Search for the cell housing the specified text and yield its [x, y] center coordinate. 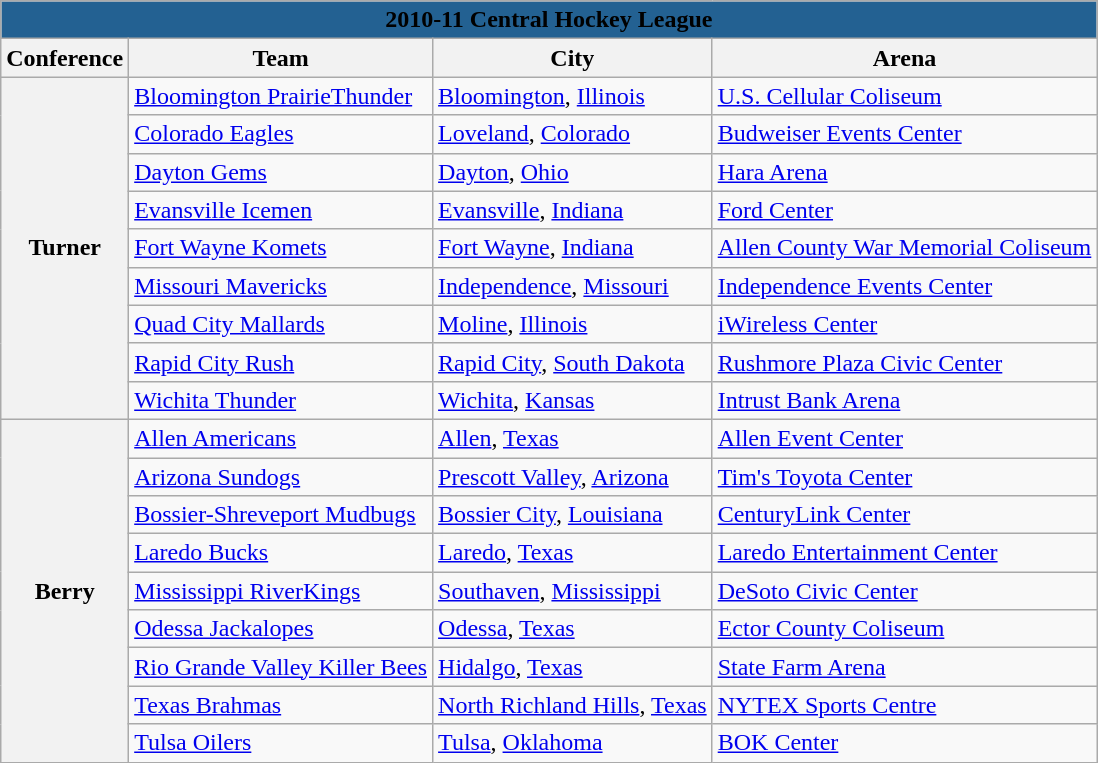
Arena [904, 58]
Ector County Coliseum [904, 629]
NYTEX Sports Centre [904, 705]
iWireless Center [904, 324]
Laredo Entertainment Center [904, 553]
Conference [65, 58]
Independence, Missouri [573, 286]
Allen Event Center [904, 438]
Moline, Illinois [573, 324]
Wichita Thunder [281, 400]
Colorado Eagles [281, 134]
Evansville Icemen [281, 210]
Tim's Toyota Center [904, 477]
Allen, Texas [573, 438]
Ford Center [904, 210]
Arizona Sundogs [281, 477]
City [573, 58]
Fort Wayne, Indiana [573, 248]
Team [281, 58]
Rio Grande Valley Killer Bees [281, 667]
Rapid City Rush [281, 362]
State Farm Arena [904, 667]
Quad City Mallards [281, 324]
Dayton Gems [281, 172]
Fort Wayne Komets [281, 248]
Allen County War Memorial Coliseum [904, 248]
Turner [65, 248]
Bloomington, Illinois [573, 96]
Southaven, Mississippi [573, 591]
DeSoto Civic Center [904, 591]
Wichita, Kansas [573, 400]
Berry [65, 590]
Bossier City, Louisiana [573, 515]
Bossier-Shreveport Mudbugs [281, 515]
CenturyLink Center [904, 515]
Independence Events Center [904, 286]
North Richland Hills, Texas [573, 705]
Allen Americans [281, 438]
Loveland, Colorado [573, 134]
Budweiser Events Center [904, 134]
Tulsa Oilers [281, 743]
Mississippi RiverKings [281, 591]
Missouri Mavericks [281, 286]
Hara Arena [904, 172]
2010-11 Central Hockey League [549, 20]
Texas Brahmas [281, 705]
Evansville, Indiana [573, 210]
Tulsa, Oklahoma [573, 743]
Rapid City, South Dakota [573, 362]
Laredo Bucks [281, 553]
Bloomington PrairieThunder [281, 96]
Hidalgo, Texas [573, 667]
Rushmore Plaza Civic Center [904, 362]
Odessa, Texas [573, 629]
Laredo, Texas [573, 553]
BOK Center [904, 743]
U.S. Cellular Coliseum [904, 96]
Prescott Valley, Arizona [573, 477]
Dayton, Ohio [573, 172]
Odessa Jackalopes [281, 629]
Intrust Bank Arena [904, 400]
